Scan for the cell matching the given text and deliver its (x, y) coordinate at center. 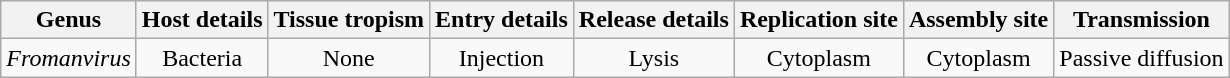
Bacteria (202, 58)
Host details (202, 20)
Lysis (654, 58)
Injection (502, 58)
Fromanvirus (69, 58)
Genus (69, 20)
Replication site (818, 20)
Release details (654, 20)
Passive diffusion (1142, 58)
Transmission (1142, 20)
Tissue tropism (349, 20)
Entry details (502, 20)
Assembly site (978, 20)
None (349, 58)
